Detect which cell encompasses the target text, then output its (X, Y) center coordinate. 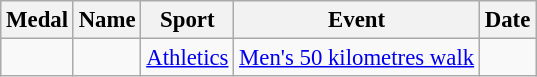
Medal (38, 20)
Name (107, 20)
Date (507, 20)
Athletics (188, 58)
Event (357, 20)
Men's 50 kilometres walk (357, 58)
Sport (188, 20)
